Extract the [x, y] coordinate from the center of the cell holding the provided text.  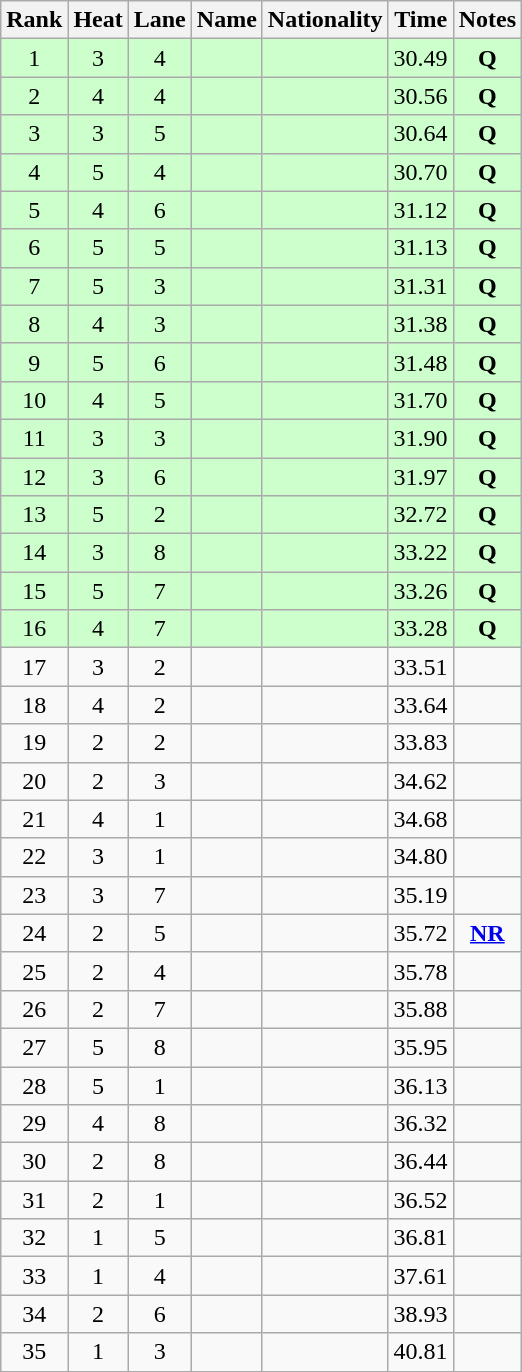
33.28 [420, 629]
31 [34, 1200]
Rank [34, 20]
31.12 [420, 210]
35.78 [420, 971]
38.93 [420, 1314]
33.22 [420, 553]
21 [34, 819]
33.83 [420, 743]
30.64 [420, 134]
35.88 [420, 1009]
40.81 [420, 1352]
30 [34, 1162]
10 [34, 400]
Notes [487, 20]
36.44 [420, 1162]
Lane [160, 20]
27 [34, 1047]
Heat [98, 20]
34.68 [420, 819]
20 [34, 781]
36.81 [420, 1238]
31.70 [420, 400]
35 [34, 1352]
12 [34, 477]
16 [34, 629]
37.61 [420, 1276]
31.48 [420, 362]
26 [34, 1009]
35.72 [420, 933]
36.13 [420, 1085]
30.56 [420, 96]
32.72 [420, 515]
15 [34, 591]
36.52 [420, 1200]
NR [487, 933]
30.70 [420, 172]
17 [34, 667]
33.64 [420, 705]
35.95 [420, 1047]
Time [420, 20]
34 [34, 1314]
13 [34, 515]
Nationality [325, 20]
31.97 [420, 477]
31.31 [420, 286]
19 [34, 743]
24 [34, 933]
28 [34, 1085]
9 [34, 362]
36.32 [420, 1124]
30.49 [420, 58]
31.13 [420, 248]
35.19 [420, 895]
25 [34, 971]
14 [34, 553]
31.90 [420, 438]
29 [34, 1124]
34.62 [420, 781]
33 [34, 1276]
34.80 [420, 857]
18 [34, 705]
23 [34, 895]
Name [226, 20]
33.51 [420, 667]
32 [34, 1238]
31.38 [420, 324]
22 [34, 857]
33.26 [420, 591]
11 [34, 438]
